Output the (x, y) coordinate of the center of the cell containing the given text.  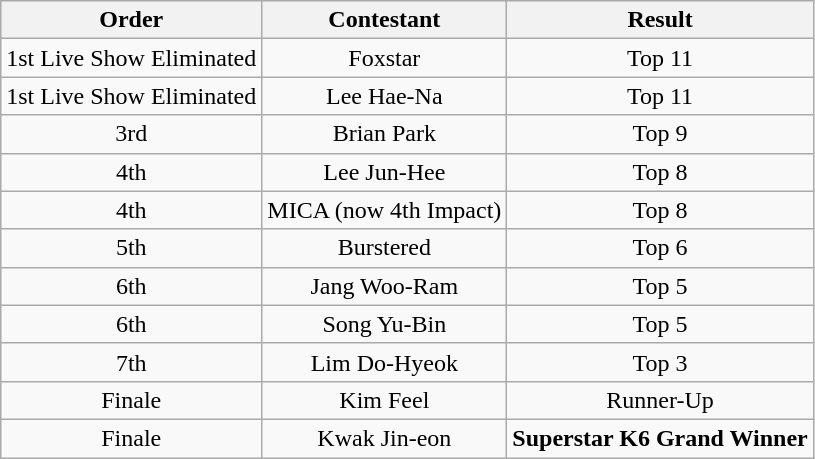
MICA (now 4th Impact) (384, 210)
3rd (132, 134)
Lim Do-Hyeok (384, 362)
5th (132, 248)
Top 3 (660, 362)
Result (660, 20)
Jang Woo-Ram (384, 286)
Foxstar (384, 58)
Runner-Up (660, 400)
Brian Park (384, 134)
Order (132, 20)
7th (132, 362)
Contestant (384, 20)
Top 9 (660, 134)
Lee Hae-Na (384, 96)
Burstered (384, 248)
Kim Feel (384, 400)
Kwak Jin-eon (384, 438)
Superstar K6 Grand Winner (660, 438)
Top 6 (660, 248)
Song Yu-Bin (384, 324)
Lee Jun-Hee (384, 172)
